Search for the cell housing the specified text and yield its [x, y] center coordinate. 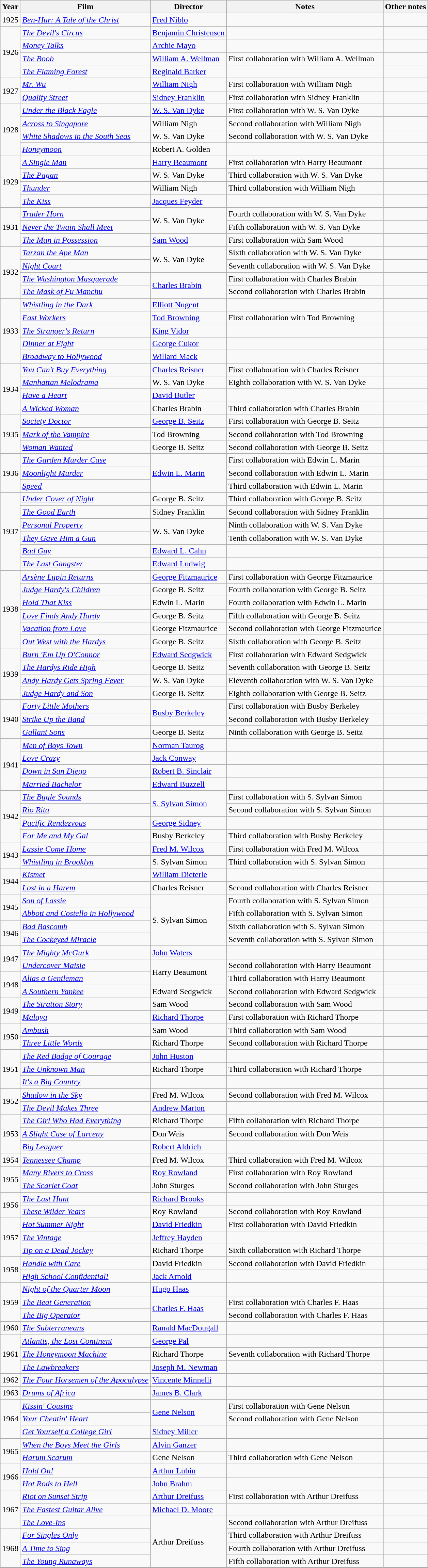
Robert Aldrich [189, 1147]
The Unknown Man [85, 1069]
A Time to Sing [85, 1548]
Have a Heart [85, 395]
Society Doctor [85, 421]
Abbott and Costello in Hollywood [85, 914]
1963 [10, 1393]
First collaboration with Charles Reisner [305, 369]
Thunder [85, 188]
1966 [10, 1477]
Third collaboration with Arthur Dreifuss [305, 1535]
Alias a Gentleman [85, 978]
1950 [10, 1037]
Arthur Lubin [189, 1471]
1943 [10, 855]
Night Court [85, 266]
Edward Buzzell [189, 784]
Tenth collaboration with W. S. Van Dyke [305, 538]
The Devil's Circus [85, 33]
Forty Little Mothers [85, 706]
First collaboration with George B. Seitz [305, 421]
Alvin Ganzer [189, 1445]
The Stranger's Return [85, 330]
1932 [10, 272]
Seventh collaboration with S. Sylvan Simon [305, 939]
1935 [10, 434]
First collaboration with Tod Browning [305, 318]
Jeffrey Hayden [189, 1238]
Robert B. Sinclair [189, 771]
1938 [10, 609]
Eighth collaboration with W. S. Van Dyke [305, 383]
Dinner at Eight [85, 343]
The Vintage [85, 1238]
First collaboration with Roy Rowland [305, 1173]
Three Little Words [85, 1043]
First collaboration with S. Sylvan Simon [305, 797]
Second collaboration with William Nigh [305, 123]
Third collaboration with Gene Nelson [305, 1458]
George Sidney [189, 823]
Fourth collaboration with Arthur Dreifuss [305, 1548]
When the Boys Meet the Girls [85, 1445]
Second collaboration with Fred M. Wilcox [305, 1095]
First collaboration with Arthur Dreifuss [305, 1497]
Money Talks [85, 46]
Second collaboration with Roy Rowland [305, 1212]
1965 [10, 1451]
1928 [10, 130]
Sidney Miller [189, 1432]
1941 [10, 764]
Third collaboration with Richard Thorpe [305, 1069]
1960 [10, 1328]
Out West with the Hardys [85, 642]
The Devil Makes Three [85, 1108]
For Me and My Gal [85, 836]
Second collaboration with Edwin L. Marin [305, 473]
They Gave Him a Gun [85, 538]
1925 [10, 20]
Hot Rods to Hell [85, 1484]
Mark of the Vampire [85, 434]
1955 [10, 1179]
King Vidor [189, 330]
Fred Niblo [189, 20]
Judge Hardy's Children [85, 590]
Ranald MacDougall [189, 1328]
John Sturges [189, 1185]
1954 [10, 1160]
Andy Hardy Gets Spring Fever [85, 680]
Speed [85, 486]
Tarzan the Ape Man [85, 253]
1968 [10, 1548]
High School Confidential! [85, 1276]
Charles F. Haas [189, 1309]
Kissin' Cousins [85, 1406]
First collaboration with Charles F. Haas [305, 1302]
Men of Boys Town [85, 745]
Film [85, 7]
Son of Lassie [85, 901]
Love Crazy [85, 758]
1949 [10, 1011]
Under Cover of Night [85, 499]
The Love-Ins [85, 1522]
Don Weis [189, 1134]
Whistling in Brooklyn [85, 862]
First collaboration with William Nigh [305, 84]
The Good Earth [85, 512]
First collaboration with Harry Beaumont [305, 162]
Second collaboration with David Friedkin [305, 1263]
The Mask of Fu Manchu [85, 292]
Jacques Feyder [189, 201]
Married Bachelor [85, 784]
Fourth collaboration with George B. Seitz [305, 590]
Your Cheatin' Heart [85, 1419]
Atlantis, the Lost Continent [85, 1341]
Handle with Care [85, 1263]
Shadow in the Sky [85, 1095]
Fifth collaboration with S. Sylvan Simon [305, 914]
The Big Operator [85, 1315]
Strike Up the Band [85, 719]
George Pal [189, 1341]
Whistling in the Dark [85, 305]
Rio Rita [85, 810]
The Man in Possession [85, 240]
Third collaboration with W. S. Van Dyke [305, 175]
The Last Hunt [85, 1198]
1945 [10, 907]
Benjamin Christensen [189, 33]
1953 [10, 1134]
William A. Wellman [189, 59]
Night of the Quarter Moon [85, 1289]
Arsène Lupin Returns [85, 577]
Second collaboration with Tod Browning [305, 434]
Fourth collaboration with S. Sylvan Simon [305, 901]
James B. Clark [189, 1393]
Many Rivers to Cross [85, 1173]
Bad Bascomb [85, 926]
Mr. Wu [85, 84]
The Washington Masquerade [85, 279]
Edward L. Cahn [189, 551]
The Beat Generation [85, 1302]
Third collaboration with Harry Beaumont [305, 978]
John Huston [189, 1056]
1931 [10, 227]
1929 [10, 182]
Sixth collaboration with W. S. Van Dyke [305, 253]
1936 [10, 473]
First collaboration with George Fitzmaurice [305, 577]
First collaboration with Edwin L. Marin [305, 460]
Second collaboration with Sidney Franklin [305, 512]
Eighth collaboration with George B. Seitz [305, 693]
The Hardys Ride High [85, 667]
Fifth collaboration with George B. Seitz [305, 616]
Year [10, 7]
Third collaboration with George B. Seitz [305, 499]
The Honeymoon Machine [85, 1354]
Seventh collaboration with George B. Seitz [305, 667]
The Bugle Sounds [85, 797]
Trader Horn [85, 214]
Bad Guy [85, 551]
The Flaming Forest [85, 71]
Get Yourself a College Girl [85, 1432]
1933 [10, 330]
Honeymoon [85, 149]
Jack Conway [189, 758]
1959 [10, 1302]
The Lawbreakers [85, 1367]
Gallant Sons [85, 732]
1964 [10, 1419]
Ben-Hur: A Tale of the Christ [85, 20]
White Shadows in the South Seas [85, 136]
1942 [10, 817]
1962 [10, 1380]
Hold That Kiss [85, 603]
Second collaboration with Gene Nelson [305, 1419]
Broadway to Hollywood [85, 356]
George Cukor [189, 343]
Reginald Barker [189, 71]
Lost in a Harem [85, 888]
Eleventh collaboration with W. S. Van Dyke [305, 680]
Quality Street [85, 97]
Tip on a Dead Jockey [85, 1250]
1946 [10, 933]
You Can't Buy Everything [85, 369]
David Butler [189, 395]
First collaboration with Sam Wood [305, 240]
Riot on Sunset Strip [85, 1497]
Ninth collaboration with George B. Seitz [305, 732]
Second collaboration with Charles Brabin [305, 292]
Malaya [85, 1017]
Under the Black Eagle [85, 110]
For Singles Only [85, 1535]
The Last Gangster [85, 564]
First collaboration with Busby Berkeley [305, 706]
The Red Badge of Courage [85, 1056]
The Girl Who Had Everything [85, 1121]
Second collaboration with Richard Thorpe [305, 1043]
Hot Summer Night [85, 1225]
Michael D. Moore [189, 1509]
The Kiss [85, 201]
Edward Ludwig [189, 564]
Fifth collaboration with W. S. Van Dyke [305, 227]
Seventh collaboration with W. S. Van Dyke [305, 266]
Third collaboration with William Nigh [305, 188]
Fifth collaboration with Richard Thorpe [305, 1121]
Fifth collaboration with Arthur Dreifuss [305, 1561]
Willard Mack [189, 356]
1947 [10, 959]
Moonlight Murder [85, 473]
Woman Wanted [85, 447]
Big Leaguer [85, 1147]
Notes [305, 7]
Second collaboration with George Fitzmaurice [305, 629]
Norman Taurog [189, 745]
Drums of Africa [85, 1393]
Vincente Minnelli [189, 1380]
First collaboration with Fred M. Wilcox [305, 849]
The Stratton Story [85, 1004]
The Garden Murder Case [85, 460]
The Boob [85, 59]
1939 [10, 674]
Second collaboration with John Sturges [305, 1185]
Second collaboration with Charles Reisner [305, 888]
1957 [10, 1238]
First collaboration with W. S. Van Dyke [305, 110]
Second collaboration with Arthur Dreifuss [305, 1522]
Second collaboration with Busby Berkeley [305, 719]
Manhattan Melodrama [85, 383]
It's a Big Country [85, 1082]
Pacific Rendezvous [85, 823]
Fast Workers [85, 318]
These Wilder Years [85, 1212]
Sixth collaboration with S. Sylvan Simon [305, 926]
Across to Singapore [85, 123]
John Brahm [189, 1484]
Elliott Nugent [189, 305]
Third collaboration with Charles Brabin [305, 408]
1940 [10, 719]
First collaboration with Edward Sedgwick [305, 654]
Sixth collaboration with George B. Seitz [305, 642]
Personal Property [85, 525]
1956 [10, 1205]
Second collaboration with W. S. Van Dyke [305, 136]
Second collaboration with Charles F. Haas [305, 1315]
First collaboration with Richard Thorpe [305, 1017]
Burn 'Em Up O'Connor [85, 654]
Lassie Come Home [85, 849]
A Southern Yankee [85, 991]
First collaboration with Charles Brabin [305, 279]
The Mighty McGurk [85, 952]
1934 [10, 389]
Never the Twain Shall Meet [85, 227]
Second collaboration with Edward Sedgwick [305, 991]
Richard Brooks [189, 1198]
Third collaboration with S. Sylvan Simon [305, 862]
Hold On! [85, 1471]
The Cockeyed Miracle [85, 939]
The Scarlet Coat [85, 1185]
Second collaboration with Don Weis [305, 1134]
Down in San Diego [85, 771]
Sixth collaboration with Richard Thorpe [305, 1250]
Ambush [85, 1030]
Ninth collaboration with W. S. Van Dyke [305, 525]
Director [189, 7]
Harum Scarum [85, 1458]
Archie Mayo [189, 46]
Tennessee Champ [85, 1160]
Fourth collaboration with Edwin L. Marin [305, 603]
Undercover Maisie [85, 965]
A Slight Case of Larceny [85, 1134]
1967 [10, 1509]
A Single Man [85, 162]
1952 [10, 1101]
1951 [10, 1069]
Hugo Haas [189, 1289]
Other notes [405, 7]
First collaboration with Gene Nelson [305, 1406]
The Fastest Guitar Alive [85, 1509]
Seventh collaboration with Richard Thorpe [305, 1354]
1937 [10, 531]
Second collaboration with George B. Seitz [305, 447]
William Dieterle [189, 875]
The Pagan [85, 175]
The Four Horsemen of the Apocalypse [85, 1380]
The Young Runaways [85, 1561]
Third collaboration with Edwin L. Marin [305, 486]
1944 [10, 881]
First collaboration with Sidney Franklin [305, 97]
The Subterraneans [85, 1328]
Third collaboration with Sam Wood [305, 1030]
John Waters [189, 952]
Joseph M. Newman [189, 1367]
Jack Arnold [189, 1276]
Second collaboration with Harry Beaumont [305, 965]
Andrew Marton [189, 1108]
Robert A. Golden [189, 149]
Third collaboration with Fred M. Wilcox [305, 1160]
A Wicked Woman [85, 408]
Second collaboration with S. Sylvan Simon [305, 810]
1926 [10, 52]
Love Finds Andy Hardy [85, 616]
1961 [10, 1354]
Vacation from Love [85, 629]
1958 [10, 1270]
1927 [10, 91]
Judge Hardy and Son [85, 693]
Third collaboration with Busby Berkeley [305, 836]
First collaboration with David Friedkin [305, 1225]
Kismet [85, 875]
1948 [10, 985]
Fourth collaboration with W. S. Van Dyke [305, 214]
First collaboration with William A. Wellman [305, 59]
Second collaboration with Sam Wood [305, 1004]
